Locate the cell with the specified text and output its (X, Y) center coordinate. 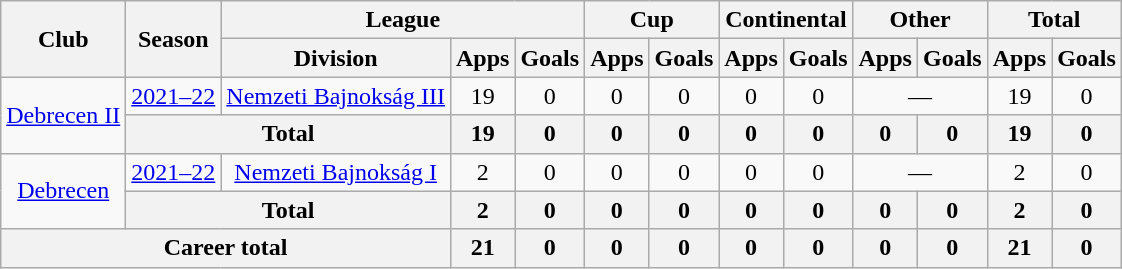
Continental (786, 20)
Debrecen II (64, 115)
Debrecen (64, 191)
Career total (226, 248)
Other (920, 20)
Nemzeti Bajnokság III (336, 96)
Nemzeti Bajnokság I (336, 172)
League (403, 20)
Club (64, 39)
Division (336, 58)
Season (174, 39)
Cup (652, 20)
